From the cell containing the given text, extract its center point as (X, Y) coordinate. 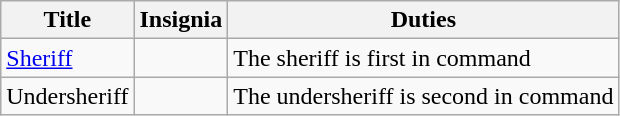
The sheriff is first in command (424, 58)
Duties (424, 20)
Sheriff (68, 58)
Undersheriff (68, 96)
Insignia (181, 20)
The undersheriff is second in command (424, 96)
Title (68, 20)
